Locate the cell with the specified text and output its [X, Y] center coordinate. 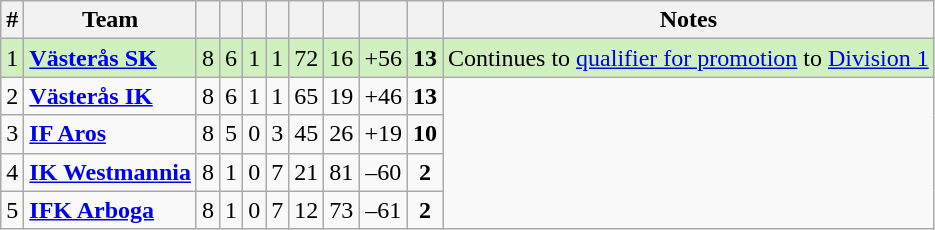
19 [342, 96]
–60 [384, 172]
26 [342, 134]
Team [110, 20]
# [12, 20]
16 [342, 58]
73 [342, 210]
12 [306, 210]
45 [306, 134]
IK Westmannia [110, 172]
+46 [384, 96]
Notes [689, 20]
+56 [384, 58]
4 [12, 172]
Västerås SK [110, 58]
Continues to qualifier for promotion to Division 1 [689, 58]
81 [342, 172]
21 [306, 172]
IFK Arboga [110, 210]
72 [306, 58]
+19 [384, 134]
–61 [384, 210]
10 [424, 134]
IF Aros [110, 134]
65 [306, 96]
Västerås IK [110, 96]
